Return the (x, y) coordinate for the center point of the cell that contains the specified text.  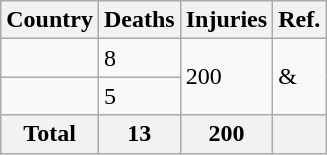
& (300, 77)
5 (139, 96)
Injuries (226, 20)
Country (50, 20)
Deaths (139, 20)
8 (139, 58)
Total (50, 134)
Ref. (300, 20)
13 (139, 134)
